Search for the cell housing the specified text and yield its [x, y] center coordinate. 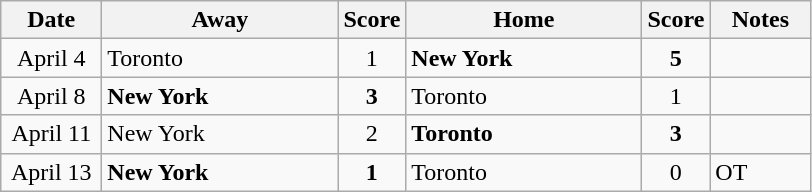
0 [676, 172]
Date [52, 20]
April 4 [52, 58]
Home [524, 20]
OT [760, 172]
April 11 [52, 134]
Away [220, 20]
Notes [760, 20]
April 13 [52, 172]
5 [676, 58]
2 [372, 134]
April 8 [52, 96]
